Scan for the cell matching the given text and deliver its (x, y) coordinate at center. 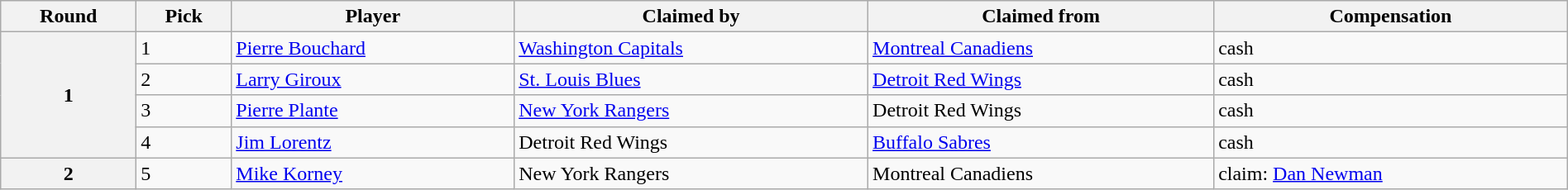
Larry Giroux (373, 79)
3 (184, 111)
Player (373, 17)
Round (69, 17)
claim: Dan Newman (1391, 173)
Pierre Bouchard (373, 48)
Compensation (1391, 17)
Mike Korney (373, 173)
Jim Lorentz (373, 142)
5 (184, 173)
Pick (184, 17)
Pierre Plante (373, 111)
St. Louis Blues (691, 79)
Claimed from (1041, 17)
Washington Capitals (691, 48)
Claimed by (691, 17)
4 (184, 142)
Buffalo Sabres (1041, 142)
